Locate the cell with the specified text and output its (x, y) center coordinate. 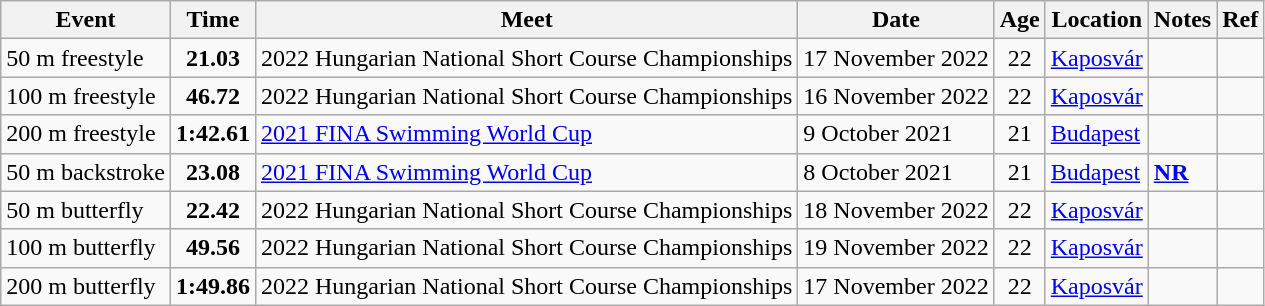
200 m freestyle (86, 134)
Time (212, 20)
Meet (526, 20)
100 m freestyle (86, 96)
Date (896, 20)
50 m freestyle (86, 58)
Age (1020, 20)
19 November 2022 (896, 248)
21.03 (212, 58)
Event (86, 20)
Location (1096, 20)
Notes (1182, 20)
22.42 (212, 210)
49.56 (212, 248)
1:42.61 (212, 134)
9 October 2021 (896, 134)
200 m butterfly (86, 286)
1:49.86 (212, 286)
NR (1182, 172)
23.08 (212, 172)
100 m butterfly (86, 248)
50 m butterfly (86, 210)
46.72 (212, 96)
Ref (1240, 20)
18 November 2022 (896, 210)
50 m backstroke (86, 172)
16 November 2022 (896, 96)
8 October 2021 (896, 172)
